Output the (x, y) coordinate of the center of the cell containing the given text.  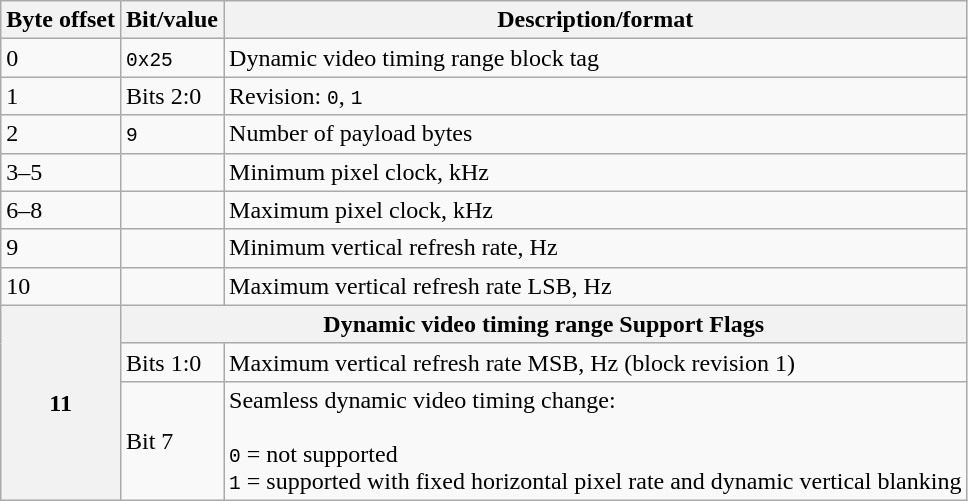
Bits 2:0 (172, 96)
2 (61, 134)
10 (61, 286)
Dynamic video timing range Support Flags (544, 324)
Byte offset (61, 20)
Maximum pixel clock, kHz (596, 210)
3–5 (61, 172)
0 (61, 58)
Dynamic video timing range block tag (596, 58)
Description/format (596, 20)
Seamless dynamic video timing change:0 = not supported 1 = supported with fixed horizontal pixel rate and dynamic vertical blanking (596, 440)
Number of payload bytes (596, 134)
6–8 (61, 210)
Bit/value (172, 20)
Minimum vertical refresh rate, Hz (596, 248)
Revision: 0, 1 (596, 96)
Maximum vertical refresh rate MSB, Hz (block revision 1) (596, 362)
Bit 7 (172, 440)
Maximum vertical refresh rate LSB, Hz (596, 286)
0x25 (172, 58)
Bits 1:0 (172, 362)
11 (61, 402)
Minimum pixel clock, kHz (596, 172)
1 (61, 96)
